Pinpoint the cell where the given text exists, returning its (X, Y) midpoint coordinate. 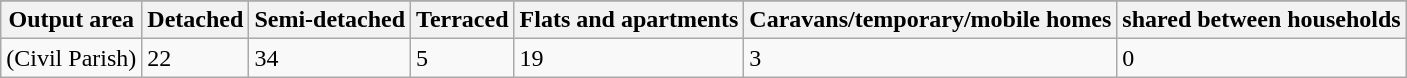
19 (629, 58)
22 (196, 58)
Semi-detached (330, 20)
Terraced (462, 20)
Detached (196, 20)
5 (462, 58)
3 (930, 58)
34 (330, 58)
(Civil Parish) (72, 58)
Flats and apartments (629, 20)
shared between households (1262, 20)
Caravans/temporary/mobile homes (930, 20)
Output area (72, 20)
0 (1262, 58)
